Scan for the cell matching the given text and deliver its [x, y] coordinate at center. 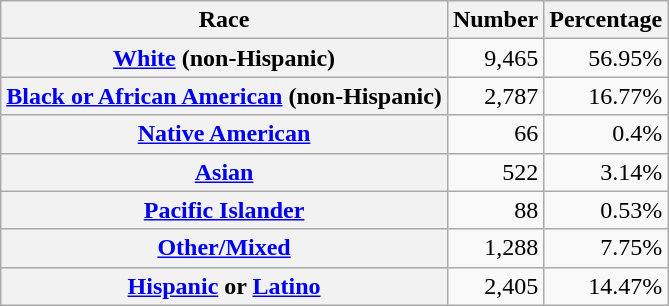
Hispanic or Latino [224, 286]
3.14% [606, 172]
Asian [224, 172]
66 [495, 134]
Other/Mixed [224, 248]
Black or African American (non-Hispanic) [224, 96]
56.95% [606, 58]
1,288 [495, 248]
Pacific Islander [224, 210]
2,405 [495, 286]
2,787 [495, 96]
16.77% [606, 96]
88 [495, 210]
Native American [224, 134]
522 [495, 172]
0.4% [606, 134]
0.53% [606, 210]
7.75% [606, 248]
14.47% [606, 286]
9,465 [495, 58]
Race [224, 20]
White (non-Hispanic) [224, 58]
Number [495, 20]
Percentage [606, 20]
